Locate the cell with the specified text and output its (x, y) center coordinate. 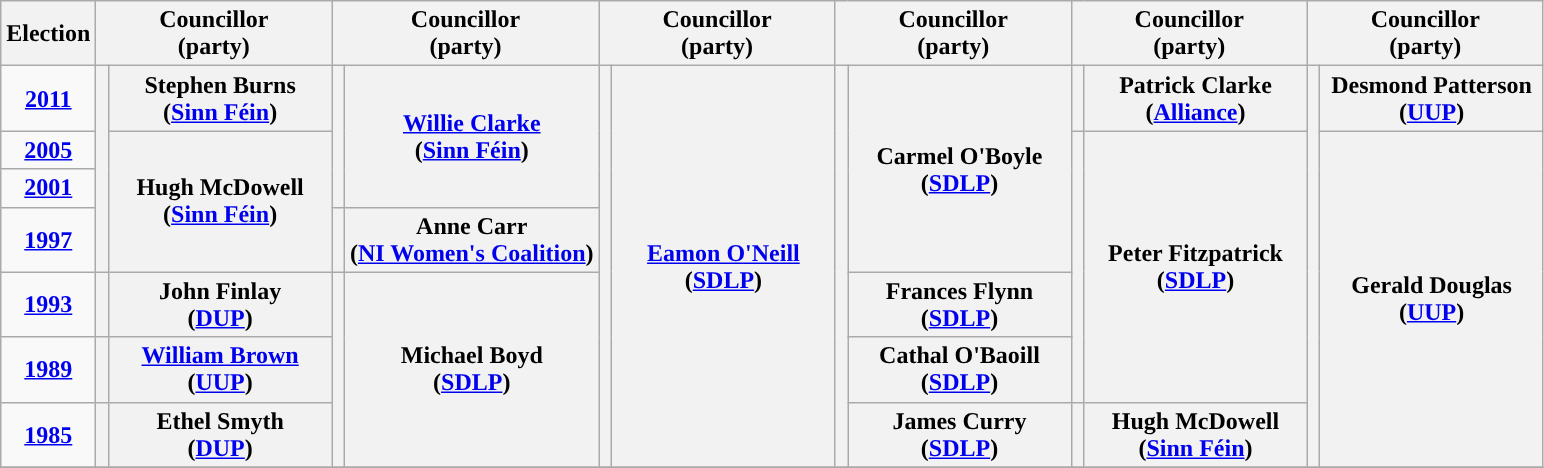
Gerald Douglas (UUP) (1432, 299)
Cathal O'Baoill (SDLP) (960, 370)
2005 (48, 150)
1985 (48, 434)
Carmel O'Boyle (SDLP) (960, 169)
Frances Flynn (SDLP) (960, 304)
1993 (48, 304)
Election (48, 34)
2011 (48, 98)
William Brown (UUP) (220, 370)
Ethel Smyth (DUP) (220, 434)
Eamon O'Neill (SDLP) (724, 266)
Willie Clarke (Sinn Féin) (472, 136)
Michael Boyd (SDLP) (472, 370)
1989 (48, 370)
James Curry (SDLP) (960, 434)
John Finlay (DUP) (220, 304)
Desmond Patterson (UUP) (1432, 98)
2001 (48, 188)
Anne Carr (NI Women's Coalition) (472, 240)
Peter Fitzpatrick (SDLP) (1196, 266)
Stephen Burns (Sinn Féin) (220, 98)
Patrick Clarke (Alliance) (1196, 98)
1997 (48, 240)
